Extract the (X, Y) coordinate from the center of the cell holding the provided text.  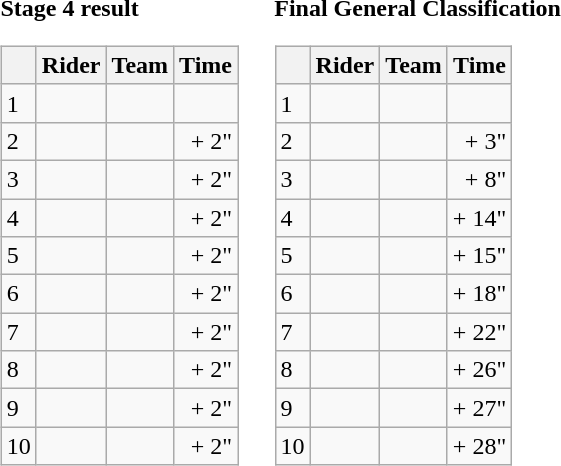
+ 18" (479, 294)
+ 8" (479, 179)
+ 28" (479, 446)
+ 3" (479, 141)
+ 26" (479, 370)
+ 14" (479, 217)
+ 27" (479, 408)
+ 22" (479, 332)
+ 15" (479, 256)
